Output the [x, y] coordinate of the center of the cell containing the given text.  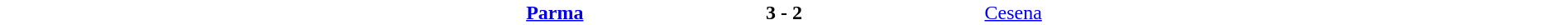
Cesena [1275, 12]
Parma [293, 12]
3 - 2 [784, 12]
